Capture the cell that displays the provided text and extract its [X, Y] central coordinate. 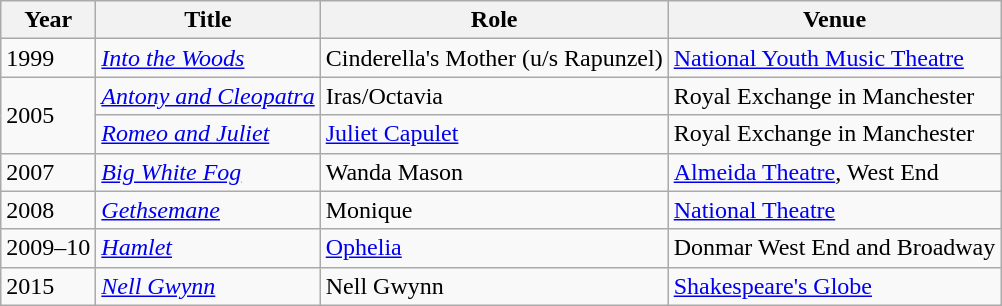
Shakespeare's Globe [834, 286]
Iras/Octavia [494, 96]
2008 [48, 210]
Monique [494, 210]
2015 [48, 286]
Title [208, 20]
2009–10 [48, 248]
2005 [48, 115]
2007 [48, 172]
Big White Fog [208, 172]
Ophelia [494, 248]
Donmar West End and Broadway [834, 248]
Hamlet [208, 248]
Venue [834, 20]
Wanda Mason [494, 172]
Into the Woods [208, 58]
Juliet Capulet [494, 134]
Romeo and Juliet [208, 134]
Role [494, 20]
Gethsemane [208, 210]
Year [48, 20]
National Theatre [834, 210]
Cinderella's Mother (u/s Rapunzel) [494, 58]
Almeida Theatre, West End [834, 172]
National Youth Music Theatre [834, 58]
Antony and Cleopatra [208, 96]
1999 [48, 58]
